Output the (X, Y) coordinate of the center of the cell containing the given text.  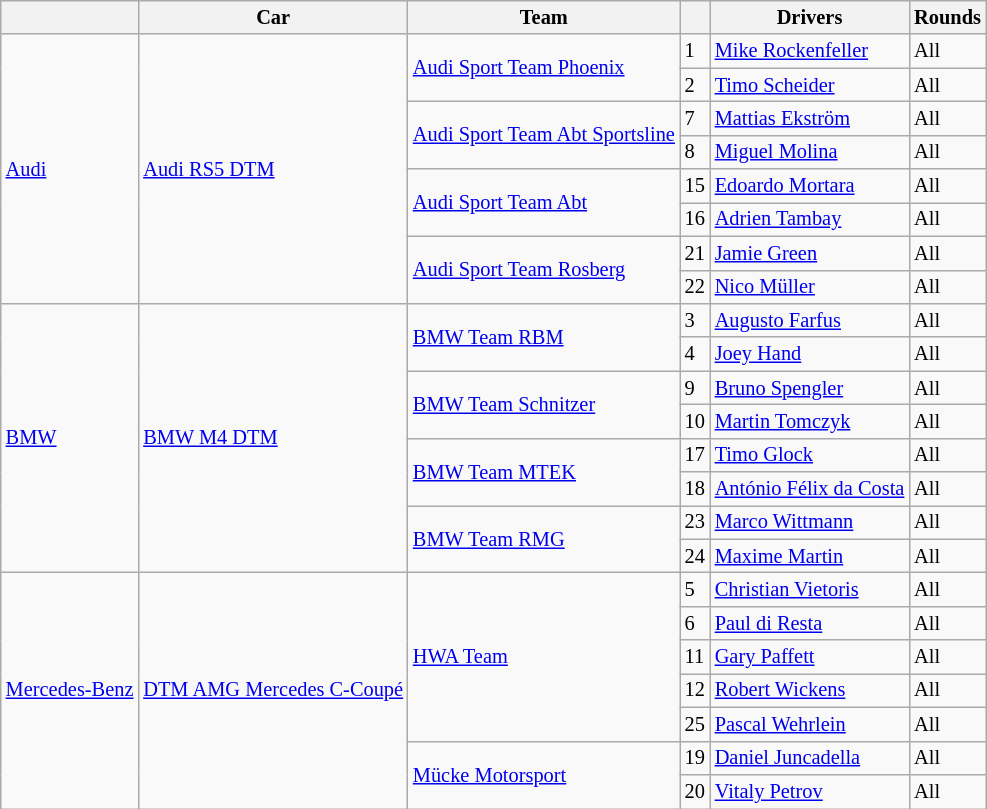
Marco Wittmann (810, 522)
10 (695, 421)
António Félix da Costa (810, 489)
Audi RS5 DTM (273, 168)
Timo Glock (810, 455)
Maxime Martin (810, 556)
Car (273, 17)
22 (695, 287)
HWA Team (544, 656)
Adrien Tambay (810, 219)
18 (695, 489)
Joey Hand (810, 354)
Christian Vietoris (810, 589)
Miguel Molina (810, 152)
Vitaly Petrov (810, 791)
24 (695, 556)
Mücke Motorsport (544, 774)
Nico Müller (810, 287)
Augusto Farfus (810, 320)
5 (695, 589)
Drivers (810, 17)
4 (695, 354)
BMW Team Schnitzer (544, 404)
Mike Rockenfeller (810, 51)
20 (695, 791)
BMW Team MTEK (544, 472)
1 (695, 51)
17 (695, 455)
Timo Scheider (810, 85)
6 (695, 623)
Paul di Resta (810, 623)
12 (695, 690)
11 (695, 657)
Audi Sport Team Abt Sportsline (544, 134)
Audi Sport Team Abt (544, 202)
Daniel Juncadella (810, 758)
15 (695, 186)
Audi Sport Team Rosberg (544, 270)
Audi (70, 168)
2 (695, 85)
Team (544, 17)
Robert Wickens (810, 690)
19 (695, 758)
Rounds (948, 17)
BMW (70, 438)
Pascal Wehrlein (810, 724)
Bruno Spengler (810, 388)
DTM AMG Mercedes C-Coupé (273, 690)
9 (695, 388)
BMW M4 DTM (273, 438)
BMW Team RMG (544, 538)
Martin Tomczyk (810, 421)
Jamie Green (810, 253)
Edoardo Mortara (810, 186)
Mattias Ekström (810, 118)
7 (695, 118)
Gary Paffett (810, 657)
21 (695, 253)
8 (695, 152)
23 (695, 522)
BMW Team RBM (544, 336)
Mercedes-Benz (70, 690)
25 (695, 724)
3 (695, 320)
16 (695, 219)
Audi Sport Team Phoenix (544, 68)
